Capture the cell that displays the provided text and extract its [X, Y] central coordinate. 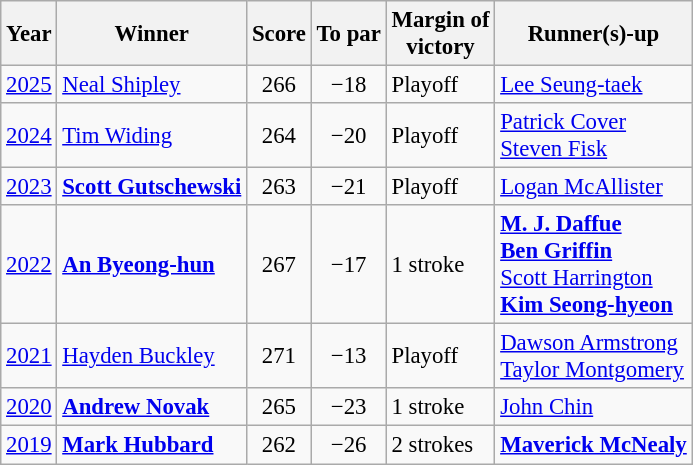
−20 [348, 136]
Neal Shipley [152, 85]
263 [280, 187]
Dawson Armstrong Taylor Montgomery [594, 356]
Score [280, 34]
Hayden Buckley [152, 356]
Runner(s)-up [594, 34]
Lee Seung-taek [594, 85]
−21 [348, 187]
Andrew Novak [152, 407]
2020 [29, 407]
265 [280, 407]
An Byeong-hun [152, 264]
Mark Hubbard [152, 445]
−17 [348, 264]
2 strokes [440, 445]
2024 [29, 136]
2023 [29, 187]
2025 [29, 85]
267 [280, 264]
−18 [348, 85]
262 [280, 445]
−13 [348, 356]
2019 [29, 445]
Logan McAllister [594, 187]
266 [280, 85]
−23 [348, 407]
2022 [29, 264]
Tim Widing [152, 136]
Year [29, 34]
To par [348, 34]
271 [280, 356]
264 [280, 136]
−26 [348, 445]
John Chin [594, 407]
2021 [29, 356]
Scott Gutschewski [152, 187]
Maverick McNealy [594, 445]
Margin ofvictory [440, 34]
Winner [152, 34]
M. J. Daffue Ben Griffin Scott Harrington Kim Seong-hyeon [594, 264]
Patrick Cover Steven Fisk [594, 136]
